Return the (X, Y) coordinate for the center point of the cell that contains the specified text.  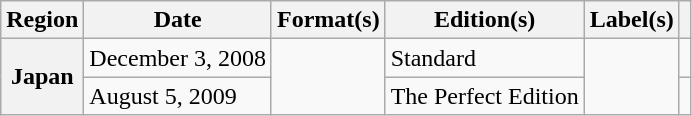
Format(s) (328, 20)
Region (42, 20)
August 5, 2009 (178, 96)
December 3, 2008 (178, 58)
Standard (484, 58)
The Perfect Edition (484, 96)
Label(s) (632, 20)
Japan (42, 77)
Date (178, 20)
Edition(s) (484, 20)
